Locate the cell with the specified text and output its [x, y] center coordinate. 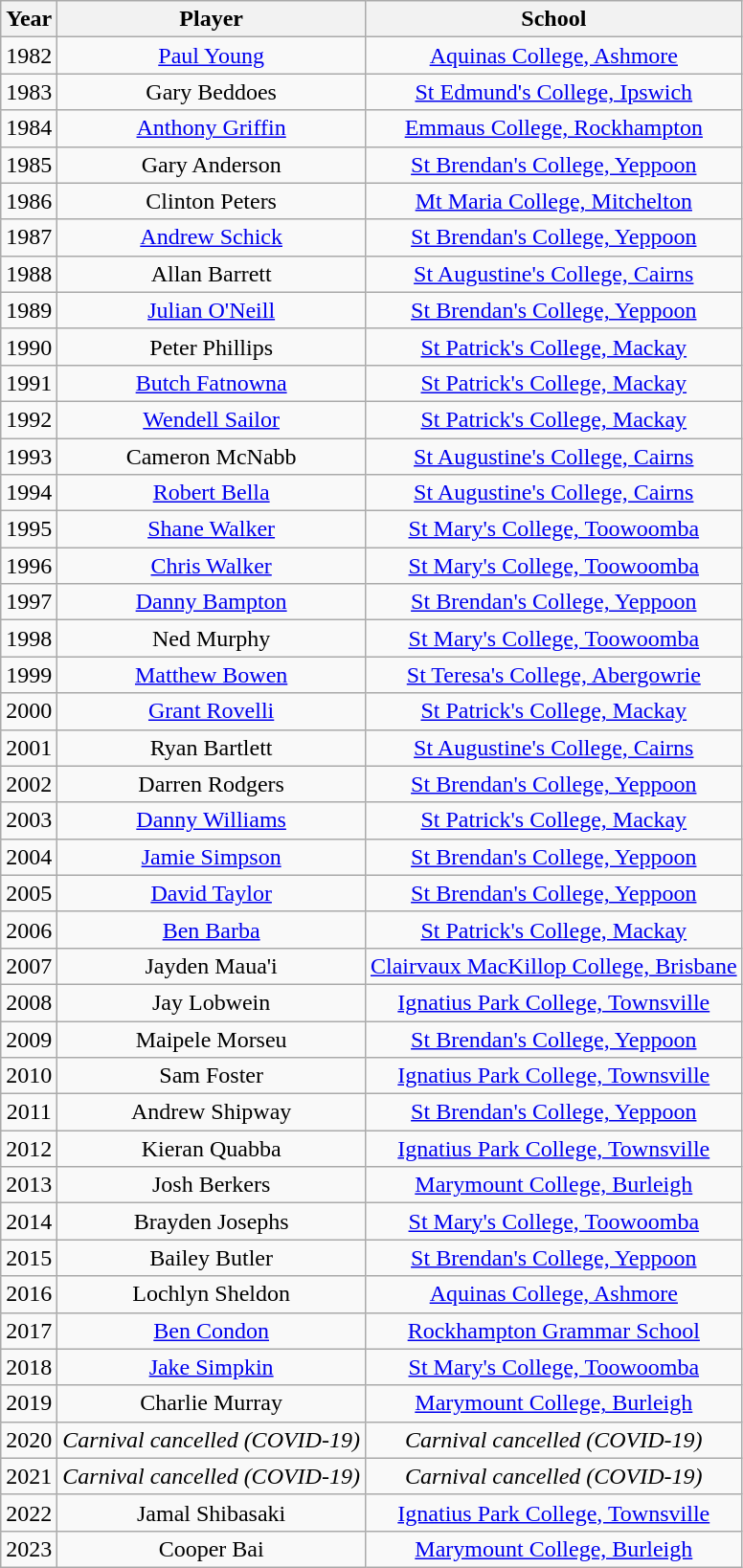
Gary Anderson [212, 165]
Maipele Morseu [212, 1039]
Brayden Josephs [212, 1221]
2015 [29, 1258]
Gary Beddoes [212, 92]
1991 [29, 383]
Paul Young [212, 56]
2001 [29, 748]
2006 [29, 930]
Rockhampton Grammar School [553, 1331]
Kieran Quabba [212, 1149]
1988 [29, 274]
School [553, 19]
Mt Maria College, Mitchelton [553, 201]
2016 [29, 1294]
St Teresa's College, Abergowrie [553, 675]
2013 [29, 1185]
1987 [29, 237]
Charlie Murray [212, 1403]
Player [212, 19]
Jake Simpkin [212, 1367]
Emmaus College, Rockhampton [553, 128]
Chris Walker [212, 566]
2022 [29, 1512]
Shane Walker [212, 529]
1998 [29, 638]
1995 [29, 529]
1989 [29, 310]
2020 [29, 1440]
Peter Phillips [212, 347]
1993 [29, 457]
Ben Condon [212, 1331]
1982 [29, 56]
Danny Williams [212, 820]
Allan Barrett [212, 274]
David Taylor [212, 893]
2007 [29, 966]
Robert Bella [212, 493]
Year [29, 19]
2008 [29, 1002]
2011 [29, 1112]
1990 [29, 347]
Jamal Shibasaki [212, 1512]
Clairvaux MacKillop College, Brisbane [553, 966]
Butch Fatnowna [212, 383]
Josh Berkers [212, 1185]
Jay Lobwein [212, 1002]
1986 [29, 201]
2019 [29, 1403]
2004 [29, 857]
Grant Rovelli [212, 711]
Wendell Sailor [212, 419]
Jamie Simpson [212, 857]
Cameron McNabb [212, 457]
2005 [29, 893]
2010 [29, 1076]
2023 [29, 1549]
2000 [29, 711]
1996 [29, 566]
Ryan Bartlett [212, 748]
2018 [29, 1367]
2009 [29, 1039]
Andrew Shipway [212, 1112]
Sam Foster [212, 1076]
1983 [29, 92]
2012 [29, 1149]
Matthew Bowen [212, 675]
Jayden Maua'i [212, 966]
1994 [29, 493]
Darren Rodgers [212, 784]
1984 [29, 128]
1999 [29, 675]
1985 [29, 165]
Bailey Butler [212, 1258]
2017 [29, 1331]
Danny Bampton [212, 602]
Ben Barba [212, 930]
1997 [29, 602]
Andrew Schick [212, 237]
2002 [29, 784]
Anthony Griffin [212, 128]
1992 [29, 419]
Ned Murphy [212, 638]
Clinton Peters [212, 201]
Julian O'Neill [212, 310]
2014 [29, 1221]
2003 [29, 820]
Cooper Bai [212, 1549]
St Edmund's College, Ipswich [553, 92]
Lochlyn Sheldon [212, 1294]
2021 [29, 1476]
